Search for the cell housing the specified text and yield its [x, y] center coordinate. 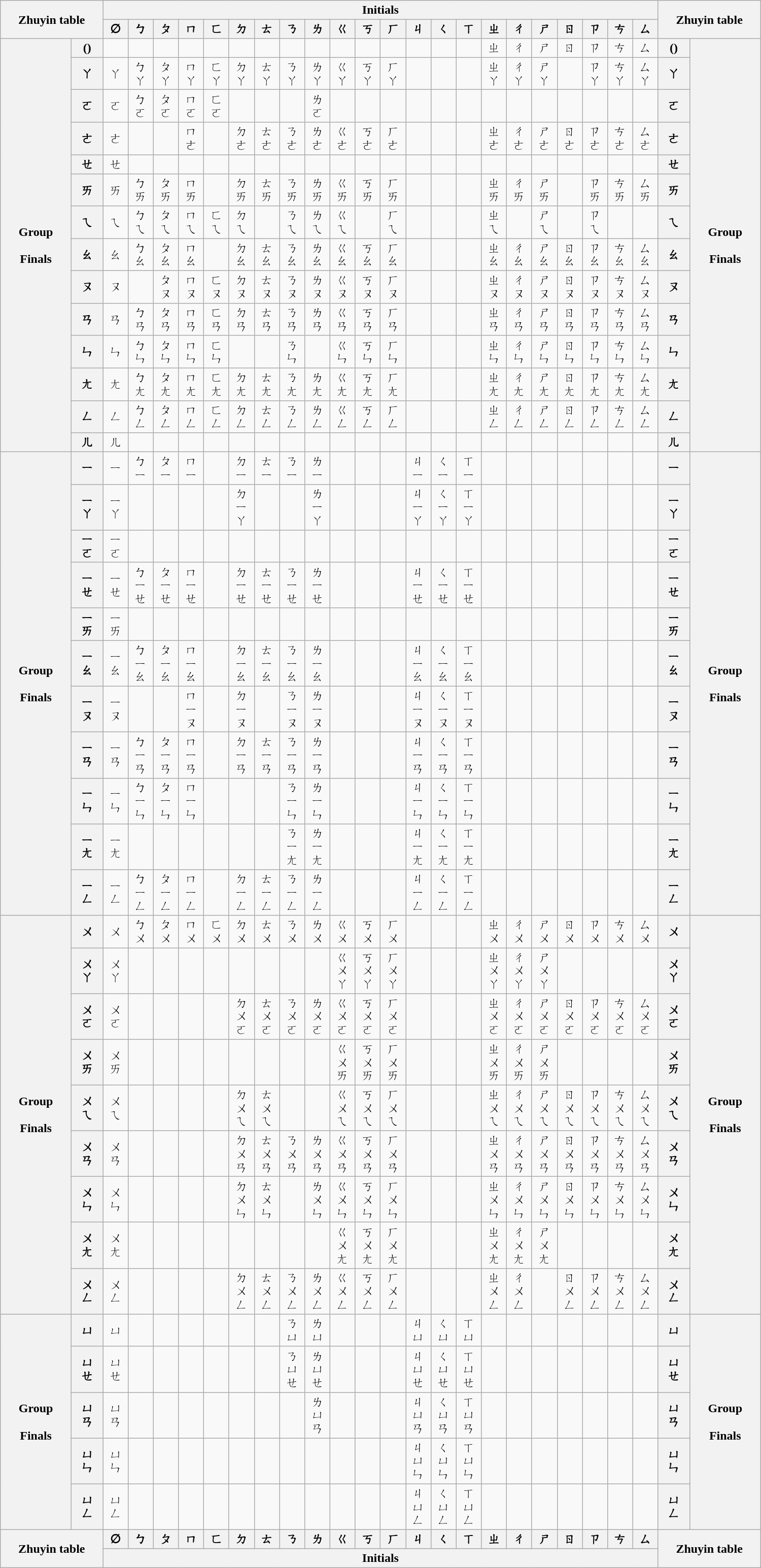
ㄉㄥ [241, 417]
ㄎㄨㄛ [368, 1016]
ㄍㄠ [342, 255]
ㄘㄨㄥ [620, 1291]
ㄍㄣ [342, 352]
ㄏㄜ [393, 139]
ㄓㄤ [494, 384]
ㄆㄧㄥ [166, 892]
ㄍㄨㄣ [342, 1200]
ㄏㄨㄣ [393, 1200]
ㄌㄧㄤ [318, 846]
ㄘㄨㄣ [620, 1200]
ㄖㄨㄛ [570, 1016]
ㄆㄞ [166, 190]
ㄓㄨㄣ [494, 1200]
ㄊㄢ [267, 319]
ㄎㄨㄥ [368, 1291]
ㄆㄨ [166, 932]
ㄅㄧㄢ [141, 755]
ㄅㄧㄣ [141, 801]
ㄖㄤ [570, 384]
ㄔㄚ [520, 74]
ㄗㄞ [595, 190]
ㄇㄚ [191, 74]
ㄗㄜ [595, 139]
ㄏㄠ [393, 255]
ㄔㄨㄥ [520, 1291]
ㄓㄨㄛ [494, 1016]
ㄊㄧㄝ [267, 585]
ㄈㄛ [217, 106]
ㄙㄡ [645, 287]
ㄍㄞ [342, 190]
ㄗㄨㄣ [595, 1200]
ㄗㄨㄛ [595, 1016]
ㄆㄧ [166, 468]
ㄍㄨㄛ [342, 1016]
ㄌㄩㄢ [318, 1415]
ㄈㄢ [217, 319]
ㄌㄟ [318, 222]
ㄆㄡ [166, 287]
ㄇㄨ [191, 932]
ㄘㄨ [620, 932]
ㄋㄨㄥ [292, 1291]
ㄕㄨㄢ [544, 1153]
ㄕㄥ [544, 417]
ㄙㄨㄟ [645, 1108]
ㄊㄧㄥ [267, 892]
ㄋㄧㄝ [292, 585]
ㄋㄡ [292, 287]
ㄅㄞ [141, 190]
ㄙㄨㄣ [645, 1200]
ㄍㄨㄤ [342, 1245]
ㄋㄤ [292, 384]
ㄊㄨㄟ [267, 1108]
ㄑㄩㄥ [443, 1507]
ㄌㄚ [318, 74]
ㄙㄣ [645, 352]
ㄊㄨㄣ [267, 1200]
ㄍㄜ [342, 139]
ㄎㄚ [368, 74]
ㄆㄧㄢ [166, 755]
ㄕㄞ [544, 190]
ㄎㄨㄞ [368, 1062]
ㄊㄥ [267, 417]
ㄒㄧㄤ [469, 846]
ㄉㄨㄥ [241, 1291]
ㄉㄧ [241, 468]
ㄐㄧㄢ [419, 755]
ㄍㄤ [342, 384]
ㄏㄣ [393, 352]
ㄔㄨㄤ [520, 1245]
ㄘㄨㄛ [620, 1016]
ㄉㄤ [241, 384]
ㄙㄨ [645, 932]
ㄉㄨㄣ [241, 1200]
ㄒㄧㄡ [469, 709]
ㄇㄧㄝ [191, 585]
ㄌㄩㄝ [318, 1369]
ㄐㄧ [419, 468]
ㄘㄠ [620, 255]
ㄉㄧㄠ [241, 663]
ㄒㄧㄢ [469, 755]
ㄌㄨ [318, 932]
ㄋㄧㄠ [292, 663]
ㄓㄨㄥ [494, 1291]
ㄐㄧㄥ [419, 892]
ㄍㄨㄞ [342, 1062]
ㄑㄧㄚ [443, 507]
ㄑㄧㄝ [443, 585]
ㄌㄧㄥ [318, 892]
ㄐㄧㄤ [419, 846]
ㄇㄠ [191, 255]
ㄉㄢ [241, 319]
ㄋㄧ [292, 468]
ㄓㄟ [494, 222]
ㄅㄣ [141, 352]
ㄏㄨㄢ [393, 1153]
ㄈㄣ [217, 352]
ㄉㄚ [241, 74]
ㄎㄨㄢ [368, 1153]
ㄌㄨㄥ [318, 1291]
ㄗㄨㄢ [595, 1153]
ㄉㄧㄥ [241, 892]
ㄐㄩㄝ [419, 1369]
ㄏㄨㄤ [393, 1245]
ㄏㄨㄛ [393, 1016]
ㄌㄢ [318, 319]
ㄓㄨㄤ [494, 1245]
ㄎㄤ [368, 384]
ㄕㄚ [544, 74]
ㄎㄨㄣ [368, 1200]
ㄘㄨㄢ [620, 1153]
ㄗㄥ [595, 417]
ㄌㄜ [318, 139]
ㄒㄧㄥ [469, 892]
ㄑㄧㄢ [443, 755]
ㄐㄧㄚ [419, 507]
ㄌㄩ [318, 1330]
ㄋㄨ [292, 932]
ㄕㄠ [544, 255]
ㄋㄧㄣ [292, 801]
ㄕㄣ [544, 352]
ㄎㄣ [368, 352]
ㄋㄢ [292, 319]
ㄙㄤ [645, 384]
ㄉㄨ [241, 932]
ㄆㄧㄣ [166, 801]
ㄆㄟ [166, 222]
ㄏㄨㄟ [393, 1108]
ㄌㄧㄣ [318, 801]
ㄒㄩㄥ [469, 1507]
ㄘㄞ [620, 190]
ㄕㄨㄞ [544, 1062]
ㄈㄥ [217, 417]
ㄑㄧㄣ [443, 801]
ㄐㄩ [419, 1330]
ㄘㄢ [620, 319]
ㄏㄞ [393, 190]
ㄊㄨㄢ [267, 1153]
ㄇㄜ [191, 139]
ㄎㄡ [368, 287]
ㄉㄟ [241, 222]
ㄐㄧㄝ [419, 585]
ㄓㄠ [494, 255]
ㄔㄨㄟ [520, 1108]
ㄊㄨㄥ [267, 1291]
ㄖㄨㄟ [570, 1108]
ㄒㄧㄠ [469, 663]
ㄋㄞ [292, 190]
ㄑㄧㄡ [443, 709]
ㄎㄨㄚ [368, 971]
ㄅㄧㄝ [141, 585]
ㄊㄜ [267, 139]
ㄎㄨㄤ [368, 1245]
ㄒㄧㄣ [469, 801]
ㄆㄣ [166, 352]
ㄆㄥ [166, 417]
ㄍㄡ [342, 287]
ㄊㄚ [267, 74]
ㄔㄞ [520, 190]
ㄉㄠ [241, 255]
ㄕㄨㄤ [544, 1245]
ㄕㄨ [544, 932]
ㄖㄥ [570, 417]
ㄌㄧㄡ [318, 709]
ㄓㄨ [494, 932]
ㄗㄚ [595, 74]
ㄇㄧ [191, 468]
ㄎㄥ [368, 417]
ㄊㄤ [267, 384]
ㄘㄚ [620, 74]
ㄘㄥ [620, 417]
ㄆㄠ [166, 255]
ㄉㄨㄟ [241, 1108]
ㄔㄨ [520, 932]
ㄌㄧㄠ [318, 663]
ㄈㄚ [217, 74]
ㄓㄡ [494, 287]
ㄐㄧㄠ [419, 663]
ㄘㄜ [620, 139]
ㄆㄢ [166, 319]
ㄅㄥ [141, 417]
ㄋㄧㄥ [292, 892]
ㄈㄤ [217, 384]
ㄗㄣ [595, 352]
ㄇㄧㄣ [191, 801]
ㄋㄨㄛ [292, 1016]
ㄅㄟ [141, 222]
ㄔㄨㄢ [520, 1153]
ㄐㄧㄡ [419, 709]
ㄎㄨㄟ [368, 1108]
ㄋㄧㄢ [292, 755]
ㄌㄨㄣ [318, 1200]
ㄗㄨ [595, 932]
ㄅㄧ [141, 468]
ㄍㄨㄟ [342, 1108]
ㄇㄤ [191, 384]
ㄐㄩㄢ [419, 1415]
ㄅㄚ [141, 74]
ㄆㄧㄝ [166, 585]
ㄎㄞ [368, 190]
ㄌㄧㄢ [318, 755]
ㄔㄤ [520, 384]
ㄑㄧㄠ [443, 663]
ㄊㄡ [267, 287]
ㄏㄨㄥ [393, 1291]
ㄒㄧㄝ [469, 585]
ㄋㄠ [292, 255]
ㄓㄜ [494, 139]
ㄙㄥ [645, 417]
ㄘㄤ [620, 384]
ㄑㄩㄝ [443, 1369]
ㄍㄨㄚ [342, 971]
ㄙㄨㄛ [645, 1016]
ㄈㄟ [217, 222]
ㄕㄨㄛ [544, 1016]
ㄉㄨㄛ [241, 1016]
ㄒㄩㄢ [469, 1415]
ㄅㄨ [141, 932]
ㄓㄚ [494, 74]
ㄕㄢ [544, 319]
ㄐㄧㄣ [419, 801]
ㄎㄨ [368, 932]
ㄒㄩㄝ [469, 1369]
ㄔㄨㄞ [520, 1062]
ㄗㄨㄥ [595, 1291]
ㄏㄡ [393, 287]
ㄇㄧㄢ [191, 755]
ㄇㄡ [191, 287]
ㄋㄨㄢ [292, 1153]
ㄔㄨㄣ [520, 1200]
ㄉㄧㄝ [241, 585]
ㄈㄡ [217, 287]
ㄒㄧ [469, 468]
ㄗㄤ [595, 384]
ㄊㄧ [267, 468]
ㄇㄞ [191, 190]
ㄊㄠ [267, 255]
ㄋㄚ [292, 74]
ㄋㄧㄤ [292, 846]
ㄅㄧㄥ [141, 892]
ㄖㄜ [570, 139]
ㄒㄩ [469, 1330]
ㄑㄩ [443, 1330]
ㄈㄨ [217, 932]
ㄍㄢ [342, 319]
ㄊㄧㄢ [267, 755]
ㄔㄡ [520, 287]
ㄏㄥ [393, 417]
ㄍㄥ [342, 417]
ㄗㄢ [595, 319]
ㄕㄡ [544, 287]
ㄑㄧㄤ [443, 846]
ㄓㄣ [494, 352]
ㄒㄩㄣ [469, 1461]
ㄋㄟ [292, 222]
ㄎㄢ [368, 319]
ㄆㄚ [166, 74]
ㄓㄨㄟ [494, 1108]
ㄔㄥ [520, 417]
ㄙㄞ [645, 190]
ㄔㄨㄛ [520, 1016]
ㄔㄣ [520, 352]
ㄔㄨㄚ [520, 971]
ㄖㄠ [570, 255]
ㄊㄨ [267, 932]
ㄅㄧㄠ [141, 663]
ㄙㄨㄢ [645, 1153]
ㄇㄢ [191, 319]
ㄏㄤ [393, 384]
ㄑㄩㄢ [443, 1415]
ㄐㄩㄣ [419, 1461]
ㄑㄩㄣ [443, 1461]
ㄓㄨㄞ [494, 1062]
ㄔㄠ [520, 255]
ㄗㄨㄟ [595, 1108]
ㄋㄣ [292, 352]
ㄕㄨㄣ [544, 1200]
ㄍㄚ [342, 74]
ㄒㄧㄚ [469, 507]
ㄌㄧㄚ [318, 507]
ㄇㄟ [191, 222]
ㄓㄨㄢ [494, 1153]
ㄊㄧㄠ [267, 663]
ㄏㄢ [393, 319]
ㄖㄨㄢ [570, 1153]
ㄉㄨㄢ [241, 1153]
ㄆㄤ [166, 384]
ㄉㄞ [241, 190]
ㄋㄩ [292, 1330]
ㄌㄥ [318, 417]
ㄋㄩㄝ [292, 1369]
ㄉㄡ [241, 287]
ㄇㄧㄥ [191, 892]
ㄅㄢ [141, 319]
ㄓㄨㄚ [494, 971]
ㄙㄢ [645, 319]
ㄖㄨㄥ [570, 1291]
ㄖㄨㄣ [570, 1200]
ㄑㄧ [443, 468]
ㄖㄨ [570, 932]
ㄘㄣ [620, 352]
ㄌㄡ [318, 287]
ㄕㄟ [544, 222]
ㄅㄠ [141, 255]
ㄎㄠ [368, 255]
ㄌㄤ [318, 384]
ㄌㄛ [318, 106]
ㄙㄠ [645, 255]
ㄋㄥ [292, 417]
ㄅㄤ [141, 384]
ㄉㄧㄚ [241, 507]
ㄓㄞ [494, 190]
ㄓㄥ [494, 417]
ㄏㄚ [393, 74]
ㄆㄛ [166, 106]
ㄏㄨㄚ [393, 971]
ㄍㄟ [342, 222]
ㄔㄜ [520, 139]
ㄘㄡ [620, 287]
ㄙㄜ [645, 139]
ㄌㄧ [318, 468]
ㄇㄛ [191, 106]
ㄔㄢ [520, 319]
ㄇㄥ [191, 417]
ㄖㄢ [570, 319]
ㄇㄧㄡ [191, 709]
ㄊㄨㄛ [267, 1016]
ㄌㄨㄢ [318, 1153]
ㄕㄜ [544, 139]
ㄆㄧㄠ [166, 663]
ㄑㄧㄥ [443, 892]
ㄇㄣ [191, 352]
ㄙㄨㄥ [645, 1291]
ㄕㄨㄚ [544, 971]
ㄊㄞ [267, 190]
ㄌㄠ [318, 255]
ㄕㄨㄟ [544, 1108]
ㄗㄟ [595, 222]
ㄕㄤ [544, 384]
ㄏㄨ [393, 932]
ㄖㄣ [570, 352]
ㄉㄜ [241, 139]
ㄓㄢ [494, 319]
ㄙㄚ [645, 74]
ㄏㄟ [393, 222]
ㄋㄜ [292, 139]
ㄌㄨㄛ [318, 1016]
ㄐㄩㄥ [419, 1507]
ㄍㄨ [342, 932]
ㄎㄜ [368, 139]
ㄌㄧㄝ [318, 585]
ㄗㄠ [595, 255]
ㄉㄧㄢ [241, 755]
ㄉㄧㄡ [241, 709]
ㄅㄛ [141, 106]
ㄘㄨㄟ [620, 1108]
ㄇㄧㄠ [191, 663]
ㄌㄞ [318, 190]
ㄍㄨㄥ [342, 1291]
ㄍㄨㄢ [342, 1153]
ㄗㄡ [595, 287]
ㄋㄧㄡ [292, 709]
ㄖㄡ [570, 287]
ㄏㄨㄞ [393, 1062]
